Determine the (X, Y) coordinate at the center of the cell enclosing the given text.  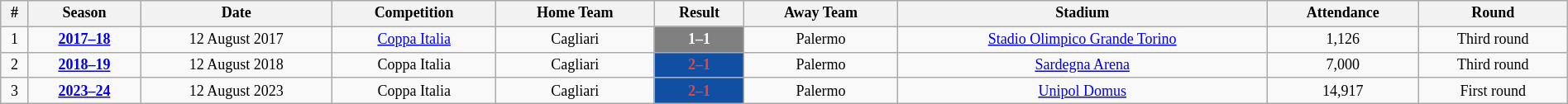
Away Team (820, 13)
1,126 (1343, 40)
# (15, 13)
14,917 (1343, 91)
Date (237, 13)
2018–19 (84, 64)
2023–24 (84, 91)
3 (15, 91)
Stadium (1082, 13)
Home Team (576, 13)
Season (84, 13)
Attendance (1343, 13)
12 August 2018 (237, 64)
2 (15, 64)
Round (1493, 13)
12 August 2017 (237, 40)
Result (700, 13)
1 (15, 40)
2017–18 (84, 40)
7,000 (1343, 64)
Unipol Domus (1082, 91)
Competition (414, 13)
First round (1493, 91)
Stadio Olimpico Grande Torino (1082, 40)
1–1 (700, 40)
Sardegna Arena (1082, 64)
12 August 2023 (237, 91)
